Detect which cell encompasses the target text, then output its (x, y) center coordinate. 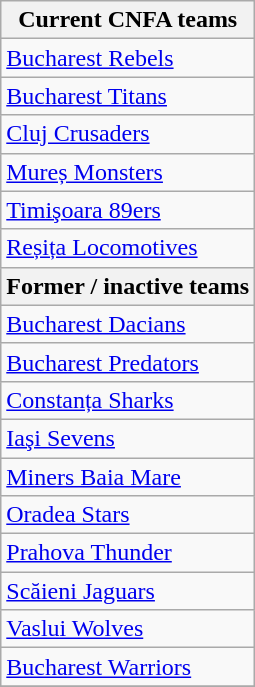
Bucharest Warriors (128, 667)
Scăieni Jaguars (128, 591)
Timişoara 89ers (128, 210)
Prahova Thunder (128, 553)
Oradea Stars (128, 515)
Bucharest Titans (128, 96)
Constanța Sharks (128, 400)
Bucharest Rebels (128, 58)
Bucharest Dacians (128, 324)
Cluj Crusaders (128, 134)
Iaşi Sevens (128, 438)
Reșița Locomotives (128, 248)
Mureș Monsters (128, 172)
Miners Baia Mare (128, 477)
Bucharest Predators (128, 362)
Former / inactive teams (128, 286)
Vaslui Wolves (128, 629)
Current CNFA teams (128, 20)
